Return [x, y] of the center of cell containing provided text 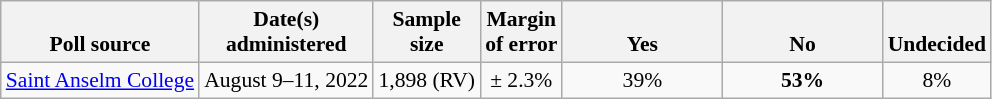
Samplesize [426, 32]
Saint Anselm College [100, 80]
39% [642, 80]
Marginof error [521, 32]
Poll source [100, 32]
Date(s)administered [286, 32]
1,898 (RV) [426, 80]
August 9–11, 2022 [286, 80]
± 2.3% [521, 80]
Yes [642, 32]
No [802, 32]
8% [937, 80]
53% [802, 80]
Undecided [937, 32]
